Return the (X, Y) coordinate for the center point of the cell that contains the specified text.  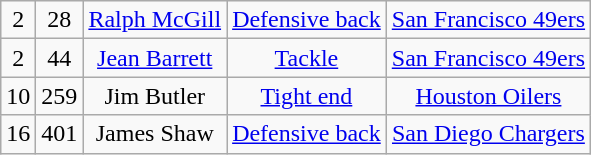
Tackle (307, 58)
16 (18, 134)
Houston Oilers (488, 96)
44 (60, 58)
James Shaw (155, 134)
Jim Butler (155, 96)
Jean Barrett (155, 58)
Ralph McGill (155, 20)
10 (18, 96)
Tight end (307, 96)
San Diego Chargers (488, 134)
28 (60, 20)
401 (60, 134)
259 (60, 96)
